Search for the cell housing the specified text and yield its (X, Y) center coordinate. 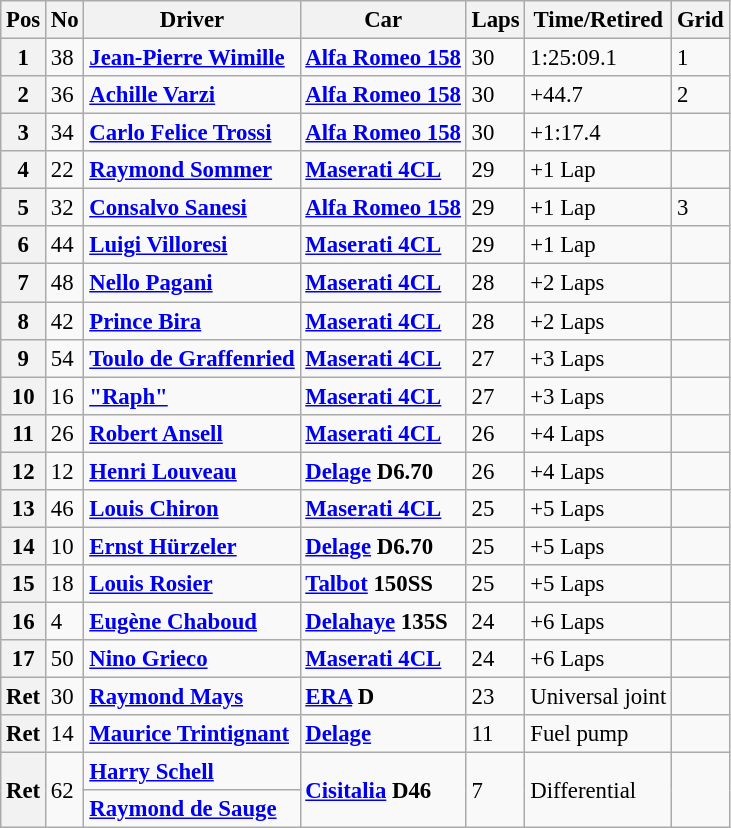
Prince Bira (192, 321)
Toulo de Graffenried (192, 358)
Jean-Pierre Wimille (192, 58)
Henri Louveau (192, 471)
Raymond de Sauge (192, 809)
8 (24, 321)
18 (65, 584)
42 (65, 321)
Luigi Villoresi (192, 245)
34 (65, 133)
Robert Ansell (192, 433)
Nino Grieco (192, 659)
50 (65, 659)
Cisitalia D46 (383, 790)
"Raph" (192, 396)
+44.7 (598, 95)
23 (496, 697)
Nello Pagani (192, 283)
Carlo Felice Trossi (192, 133)
Raymond Sommer (192, 170)
54 (65, 358)
Grid (700, 20)
48 (65, 283)
Pos (24, 20)
Louis Rosier (192, 584)
Fuel pump (598, 734)
1:25:09.1 (598, 58)
44 (65, 245)
36 (65, 95)
Consalvo Sanesi (192, 208)
Maurice Trintignant (192, 734)
Eugène Chaboud (192, 621)
9 (24, 358)
Delahaye 135S (383, 621)
Time/Retired (598, 20)
5 (24, 208)
22 (65, 170)
Harry Schell (192, 772)
62 (65, 790)
Delage (383, 734)
Talbot 150SS (383, 584)
Louis Chiron (192, 509)
38 (65, 58)
Laps (496, 20)
Car (383, 20)
+1:17.4 (598, 133)
Ernst Hürzeler (192, 546)
Universal joint (598, 697)
Achille Varzi (192, 95)
No (65, 20)
15 (24, 584)
32 (65, 208)
17 (24, 659)
6 (24, 245)
13 (24, 509)
46 (65, 509)
Raymond Mays (192, 697)
Driver (192, 20)
Differential (598, 790)
ERA D (383, 697)
